Identify which cell holds the provided text, then report its [x, y] central coordinate. 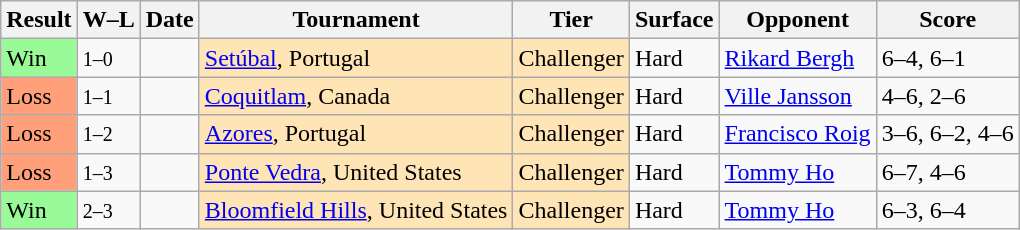
Opponent [798, 20]
Ponte Vedra, United States [356, 172]
Setúbal, Portugal [356, 58]
Ville Jansson [798, 96]
W–L [108, 20]
6–7, 4–6 [948, 172]
2–3 [108, 210]
Date [170, 20]
Surface [674, 20]
Score [948, 20]
Coquitlam, Canada [356, 96]
1–0 [108, 58]
Rikard Bergh [798, 58]
Bloomfield Hills, United States [356, 210]
Tier [571, 20]
1–1 [108, 96]
Azores, Portugal [356, 134]
6–3, 6–4 [948, 210]
Result [39, 20]
3–6, 6–2, 4–6 [948, 134]
Francisco Roig [798, 134]
4–6, 2–6 [948, 96]
Tournament [356, 20]
1–2 [108, 134]
1–3 [108, 172]
6–4, 6–1 [948, 58]
